Identify which cell holds the provided text, then report its (X, Y) central coordinate. 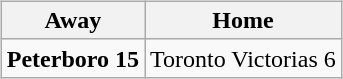
Home (242, 20)
Toronto Victorias 6 (242, 58)
Peterboro 15 (72, 58)
Away (72, 20)
